Return [x, y] of the center of cell containing provided text 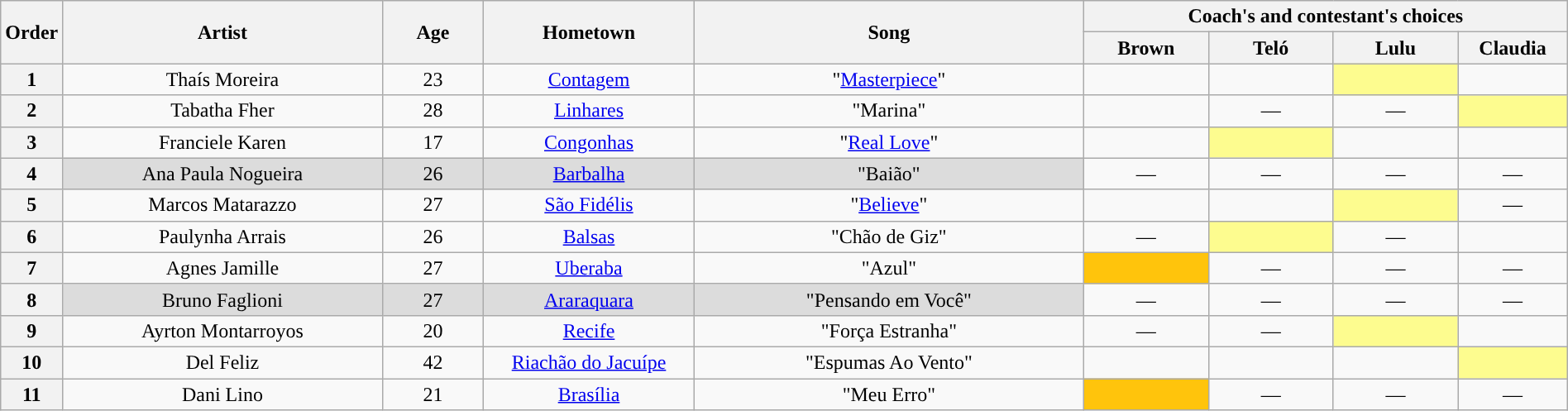
Franciele Karen [222, 142]
Agnes Jamille [222, 268]
Balsas [589, 237]
Del Feliz [222, 362]
Age [433, 32]
Brasília [589, 394]
Uberaba [589, 268]
Hometown [589, 32]
Tabatha Fher [222, 111]
Araraquara [589, 299]
Order [31, 32]
Coach's and contestant's choices [1325, 17]
Claudia [1513, 48]
"Espumas Ao Vento" [888, 362]
"Azul" [888, 268]
"Marina" [888, 111]
1 [31, 79]
Brown [1146, 48]
Congonhas [589, 142]
8 [31, 299]
"Real Love" [888, 142]
"Masterpiece" [888, 79]
São Fidélis [589, 205]
10 [31, 362]
11 [31, 394]
Marcos Matarazzo [222, 205]
5 [31, 205]
Ayrton Montarroyos [222, 331]
3 [31, 142]
28 [433, 111]
2 [31, 111]
"Baião" [888, 174]
4 [31, 174]
Barbalha [589, 174]
"Believe" [888, 205]
20 [433, 331]
Song [888, 32]
Paulynha Arrais [222, 237]
Recife [589, 331]
Thaís Moreira [222, 79]
Lulu [1396, 48]
Contagem [589, 79]
"Força Estranha" [888, 331]
42 [433, 362]
Bruno Faglioni [222, 299]
21 [433, 394]
17 [433, 142]
23 [433, 79]
Linhares [589, 111]
Riachão do Jacuípe [589, 362]
Artist [222, 32]
7 [31, 268]
"Meu Erro" [888, 394]
"Chão de Giz" [888, 237]
Ana Paula Nogueira [222, 174]
6 [31, 237]
9 [31, 331]
Dani Lino [222, 394]
"Pensando em Você" [888, 299]
Teló [1270, 48]
